Output the (X, Y) coordinate of the center of the cell containing the given text.  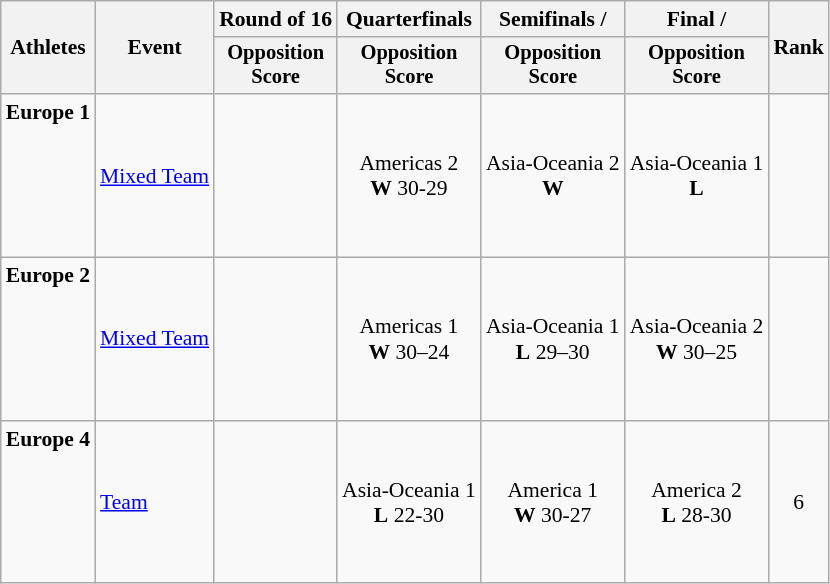
6 (798, 502)
Europe 4 (48, 502)
Asia-Oceania 2W 30–25 (697, 340)
America 2L 28-30 (697, 502)
Event (154, 48)
Final / (697, 19)
Rank (798, 48)
Americas 1W 30–24 (409, 340)
America 1W 30-27 (553, 502)
Quarterfinals (409, 19)
Team (154, 502)
Round of 16 (276, 19)
Europe 2 (48, 340)
Asia-Oceania 2W (553, 176)
Europe 1 (48, 176)
Asia-Oceania 1L (697, 176)
Semifinals / (553, 19)
Americas 2W 30-29 (409, 176)
Asia-Oceania 1L 22-30 (409, 502)
Athletes (48, 48)
Asia-Oceania 1L 29–30 (553, 340)
